Detect which cell encompasses the target text, then output its (x, y) center coordinate. 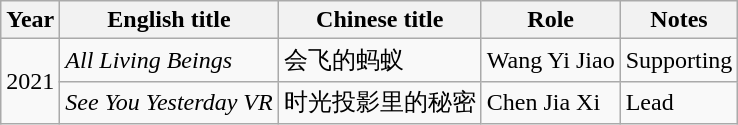
See You Yesterday VR (169, 102)
时光投影里的秘密 (380, 102)
Lead (679, 102)
Wang Yi Jiao (550, 60)
Year (30, 20)
All Living Beings (169, 60)
English title (169, 20)
Chen Jia Xi (550, 102)
Notes (679, 20)
Chinese title (380, 20)
Role (550, 20)
Supporting (679, 60)
2021 (30, 82)
会飞的蚂蚁 (380, 60)
